Find where the given text appears and provide that cell's center as (x, y) coordinate. 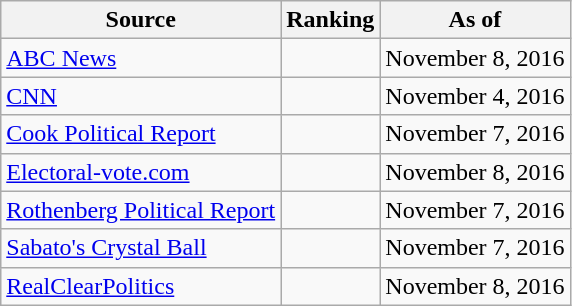
Electoral-vote.com (141, 172)
CNN (141, 96)
Rothenberg Political Report (141, 210)
Sabato's Crystal Ball (141, 248)
RealClearPolitics (141, 286)
Ranking (330, 20)
ABC News (141, 58)
Source (141, 20)
As of (475, 20)
November 4, 2016 (475, 96)
Cook Political Report (141, 134)
